Detect which cell encompasses the target text, then output its (x, y) center coordinate. 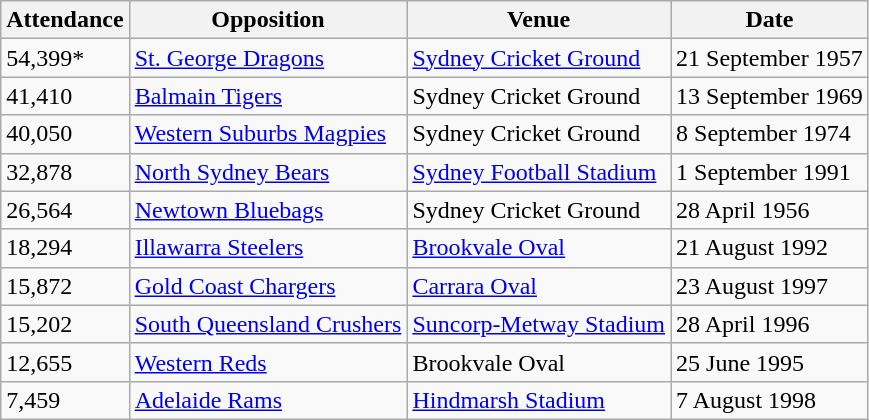
41,410 (65, 96)
Carrara Oval (539, 286)
26,564 (65, 210)
Western Reds (268, 362)
Adelaide Rams (268, 400)
18,294 (65, 248)
7 August 1998 (770, 400)
8 September 1974 (770, 134)
Newtown Bluebags (268, 210)
15,872 (65, 286)
21 September 1957 (770, 58)
7,459 (65, 400)
Venue (539, 20)
32,878 (65, 172)
23 August 1997 (770, 286)
South Queensland Crushers (268, 324)
Sydney Football Stadium (539, 172)
Balmain Tigers (268, 96)
Opposition (268, 20)
Hindmarsh Stadium (539, 400)
Suncorp-Metway Stadium (539, 324)
Western Suburbs Magpies (268, 134)
13 September 1969 (770, 96)
40,050 (65, 134)
15,202 (65, 324)
Date (770, 20)
21 August 1992 (770, 248)
Attendance (65, 20)
12,655 (65, 362)
28 April 1996 (770, 324)
Illawarra Steelers (268, 248)
North Sydney Bears (268, 172)
25 June 1995 (770, 362)
54,399* (65, 58)
28 April 1956 (770, 210)
Gold Coast Chargers (268, 286)
St. George Dragons (268, 58)
1 September 1991 (770, 172)
